Determine the (x, y) coordinate at the center of the cell enclosing the given text.  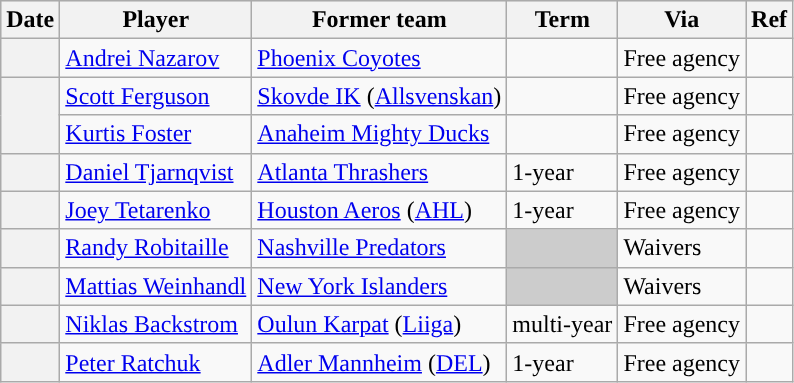
Anaheim Mighty Ducks (380, 134)
Niklas Backstrom (156, 324)
Nashville Predators (380, 248)
Via (682, 20)
Kurtis Foster (156, 134)
Andrei Nazarov (156, 58)
Scott Ferguson (156, 96)
Former team (380, 20)
Term (562, 20)
Joey Tetarenko (156, 210)
Peter Ratchuk (156, 362)
multi-year (562, 324)
Randy Robitaille (156, 248)
Mattias Weinhandl (156, 286)
Ref (770, 20)
Player (156, 20)
Phoenix Coyotes (380, 58)
Skovde IK (Allsvenskan) (380, 96)
Houston Aeros (AHL) (380, 210)
Date (30, 20)
Oulun Karpat (Liiga) (380, 324)
Daniel Tjarnqvist (156, 172)
Adler Mannheim (DEL) (380, 362)
Atlanta Thrashers (380, 172)
New York Islanders (380, 286)
